Extract the [x, y] coordinate from the center of the cell holding the provided text.  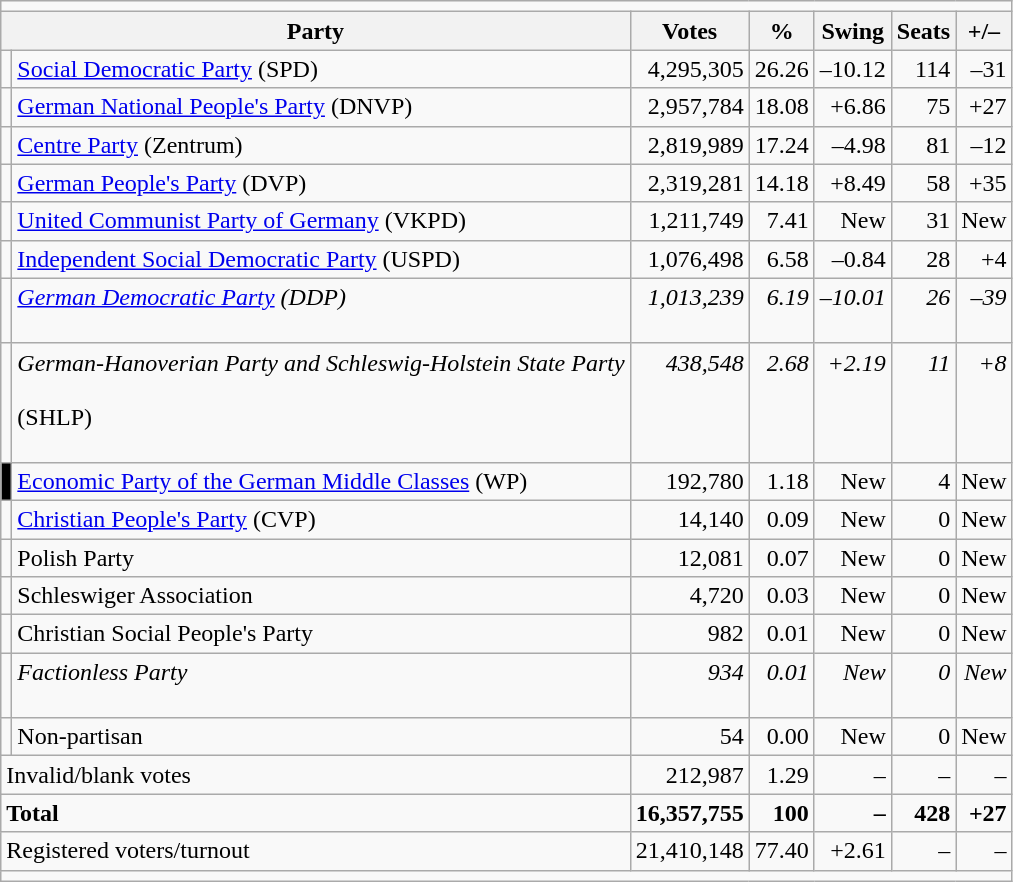
6.58 [782, 259]
81 [923, 145]
–4.98 [852, 145]
Centre Party (Zentrum) [321, 145]
54 [690, 737]
German Democratic Party (DDP) [321, 310]
2,819,989 [690, 145]
4 [923, 481]
1,076,498 [690, 259]
Non-partisan [321, 737]
German People's Party (DVP) [321, 183]
21,410,148 [690, 851]
114 [923, 69]
934 [690, 686]
7.41 [782, 221]
% [782, 31]
–39 [984, 310]
982 [690, 634]
2,957,784 [690, 107]
Swing [852, 31]
75 [923, 107]
192,780 [690, 481]
German-Hanoverian Party and Schleswig-Holstein State Party (SHLP) [321, 402]
+6.86 [852, 107]
Christian Social People's Party [321, 634]
58 [923, 183]
Christian People's Party (CVP) [321, 519]
–12 [984, 145]
438,548 [690, 402]
4,720 [690, 596]
+8.49 [852, 183]
Registered voters/turnout [316, 851]
4,295,305 [690, 69]
1.18 [782, 481]
0.09 [782, 519]
1,211,749 [690, 221]
31 [923, 221]
Independent Social Democratic Party (USPD) [321, 259]
14,140 [690, 519]
Total [316, 813]
16,357,755 [690, 813]
0.03 [782, 596]
Party [316, 31]
+4 [984, 259]
Polish Party [321, 557]
26 [923, 310]
+8 [984, 402]
212,987 [690, 775]
Seats [923, 31]
+2.61 [852, 851]
Social Democratic Party (SPD) [321, 69]
German National People's Party (DNVP) [321, 107]
Schleswiger Association [321, 596]
428 [923, 813]
0.00 [782, 737]
+2.19 [852, 402]
12,081 [690, 557]
2,319,281 [690, 183]
Factionless Party [321, 686]
2.68 [782, 402]
11 [923, 402]
1.29 [782, 775]
100 [782, 813]
18.08 [782, 107]
–0.84 [852, 259]
–10.12 [852, 69]
Votes [690, 31]
–10.01 [852, 310]
Economic Party of the German Middle Classes (WP) [321, 481]
United Communist Party of Germany (VKPD) [321, 221]
–31 [984, 69]
14.18 [782, 183]
6.19 [782, 310]
77.40 [782, 851]
17.24 [782, 145]
0.07 [782, 557]
+35 [984, 183]
26.26 [782, 69]
+/– [984, 31]
Invalid/blank votes [316, 775]
1,013,239 [690, 310]
28 [923, 259]
